Output the (x, y) coordinate of the center of the cell containing the given text.  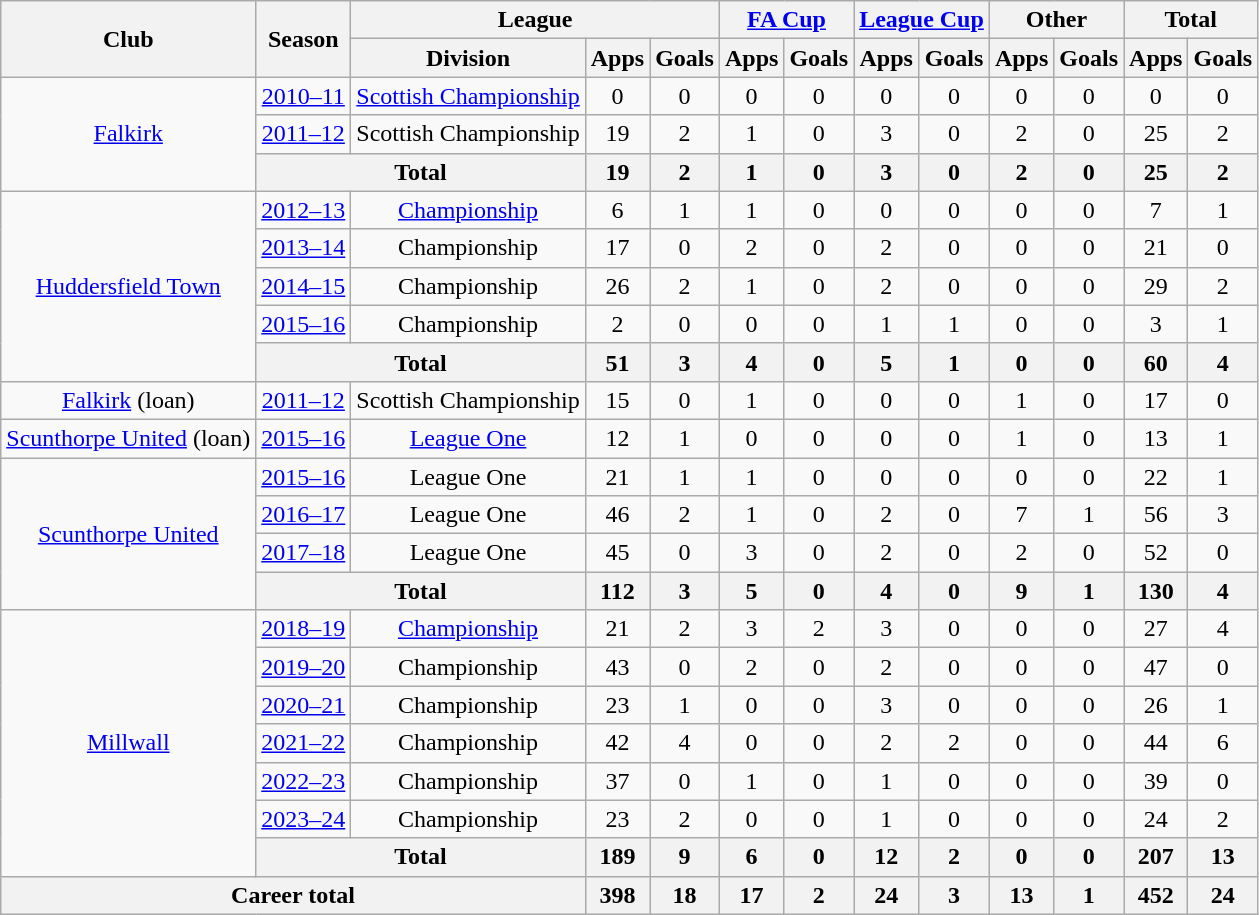
Falkirk (loan) (128, 400)
2012–13 (304, 210)
45 (617, 553)
2013–14 (304, 248)
Huddersfield Town (128, 286)
22 (1156, 477)
2016–17 (304, 515)
Season (304, 39)
189 (617, 857)
2018–19 (304, 629)
2019–20 (304, 667)
52 (1156, 553)
56 (1156, 515)
112 (617, 591)
29 (1156, 286)
398 (617, 895)
Division (468, 58)
15 (617, 400)
47 (1156, 667)
60 (1156, 362)
27 (1156, 629)
51 (617, 362)
Club (128, 39)
Millwall (128, 743)
130 (1156, 591)
452 (1156, 895)
Other (1056, 20)
44 (1156, 743)
43 (617, 667)
League Cup (922, 20)
2014–15 (304, 286)
Scunthorpe United (128, 534)
Falkirk (128, 134)
2021–22 (304, 743)
207 (1156, 857)
2020–21 (304, 705)
2017–18 (304, 553)
39 (1156, 781)
Scunthorpe United (loan) (128, 438)
Career total (293, 895)
42 (617, 743)
2010–11 (304, 96)
FA Cup (786, 20)
League (536, 20)
2023–24 (304, 819)
2022–23 (304, 781)
18 (685, 895)
46 (617, 515)
37 (617, 781)
